Extract the [x, y] coordinate from the center of the cell holding the provided text.  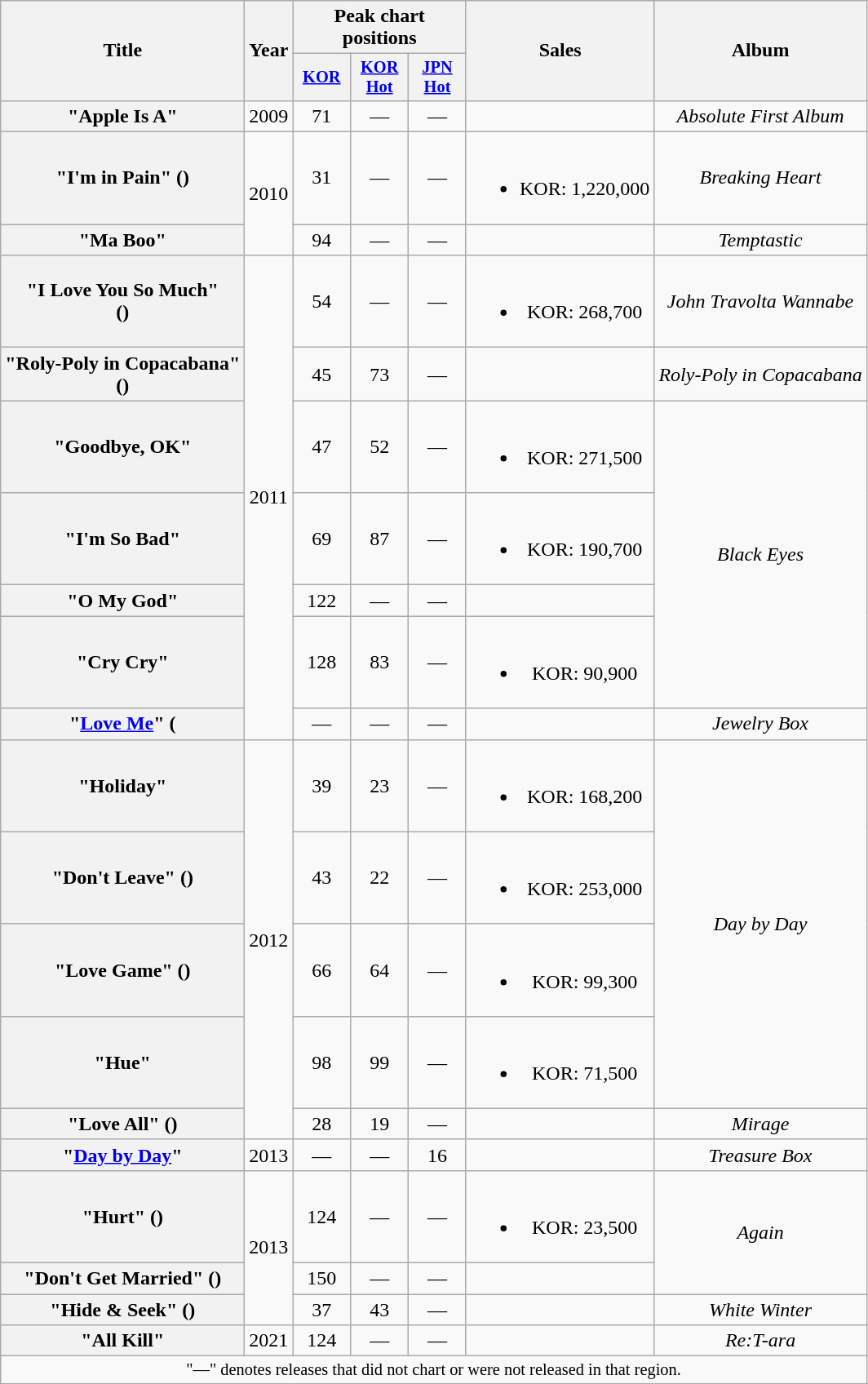
KOR: 190,700 [560, 539]
94 [321, 240]
KOR: 253,000 [560, 878]
"I'm in Pain" () [122, 178]
"O My God" [122, 601]
"Don't Get Married" () [122, 1279]
"All Kill" [122, 1341]
39 [321, 785]
99 [380, 1062]
"I'm So Bad" [122, 539]
73 [380, 374]
22 [380, 878]
31 [321, 178]
37 [321, 1310]
White Winter [760, 1310]
69 [321, 539]
"Holiday" [122, 785]
23 [380, 785]
Album [760, 51]
Roly-Poly in Copacabana [760, 374]
16 [437, 1155]
122 [321, 601]
52 [380, 447]
Black Eyes [760, 555]
45 [321, 374]
JPN Hot [437, 78]
Temptastic [760, 240]
19 [380, 1124]
Breaking Heart [760, 178]
Year [269, 51]
KOR: 268,700 [560, 302]
2021 [269, 1341]
"I Love You So Much"() [122, 302]
"Roly-Poly in Copacabana"() [122, 374]
KOR: 168,200 [560, 785]
"Love Me" ( [122, 724]
Again [760, 1232]
"Hue" [122, 1062]
"Ma Boo" [122, 240]
"—" denotes releases that did not chart or were not released in that region. [434, 1370]
"Cry Cry" [122, 663]
"Day by Day" [122, 1155]
"Hurt" () [122, 1216]
KOR Hot [380, 78]
28 [321, 1124]
KOR [321, 78]
2010 [269, 194]
KOR: 90,900 [560, 663]
KOR: 99,300 [560, 969]
66 [321, 969]
Treasure Box [760, 1155]
83 [380, 663]
128 [321, 663]
KOR: 23,500 [560, 1216]
64 [380, 969]
47 [321, 447]
KOR: 71,500 [560, 1062]
71 [321, 116]
Re:T-ara [760, 1341]
150 [321, 1279]
"Goodbye, OK" [122, 447]
"Don't Leave" () [122, 878]
87 [380, 539]
"Hide & Seek" () [122, 1310]
54 [321, 302]
Jewelry Box [760, 724]
Absolute First Album [760, 116]
2012 [269, 939]
"Love Game" () [122, 969]
2009 [269, 116]
KOR: 271,500 [560, 447]
Mirage [760, 1124]
98 [321, 1062]
KOR: 1,220,000 [560, 178]
2011 [269, 498]
Sales [560, 51]
Title [122, 51]
"Apple Is A" [122, 116]
"Love All" () [122, 1124]
Peak chart positions [380, 28]
Day by Day [760, 924]
John Travolta Wannabe [760, 302]
